Return the (x, y) coordinate for the center point of the cell that contains the specified text.  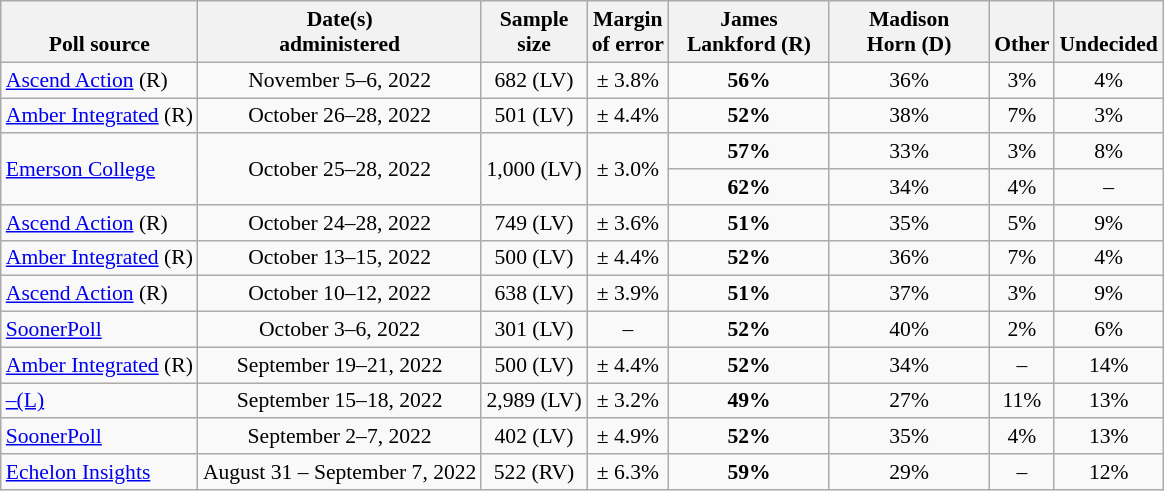
62% (749, 187)
November 5–6, 2022 (340, 80)
Samplesize (534, 32)
September 19–21, 2022 (340, 365)
49% (749, 401)
Other (1022, 32)
September 2–7, 2022 (340, 437)
12% (1108, 472)
Date(s)administered (340, 32)
Echelon Insights (100, 472)
± 3.8% (628, 80)
2,989 (LV) (534, 401)
MadisonHorn (D) (909, 32)
6% (1108, 330)
± 3.0% (628, 170)
37% (909, 294)
± 3.6% (628, 223)
33% (909, 152)
29% (909, 472)
749 (LV) (534, 223)
± 3.9% (628, 294)
October 3–6, 2022 (340, 330)
40% (909, 330)
501 (LV) (534, 116)
–(L) (100, 401)
Undecided (1108, 32)
August 31 – September 7, 2022 (340, 472)
638 (LV) (534, 294)
± 3.2% (628, 401)
57% (749, 152)
September 15–18, 2022 (340, 401)
October 13–15, 2022 (340, 258)
56% (749, 80)
Emerson College (100, 170)
± 4.9% (628, 437)
October 26–28, 2022 (340, 116)
38% (909, 116)
JamesLankford (R) (749, 32)
2% (1022, 330)
14% (1108, 365)
5% (1022, 223)
Poll source (100, 32)
522 (RV) (534, 472)
October 24–28, 2022 (340, 223)
± 6.3% (628, 472)
October 25–28, 2022 (340, 170)
1,000 (LV) (534, 170)
59% (749, 472)
682 (LV) (534, 80)
Marginof error (628, 32)
27% (909, 401)
301 (LV) (534, 330)
11% (1022, 401)
October 10–12, 2022 (340, 294)
402 (LV) (534, 437)
8% (1108, 152)
